Return the (X, Y) coordinate for the center point of the cell that contains the specified text.  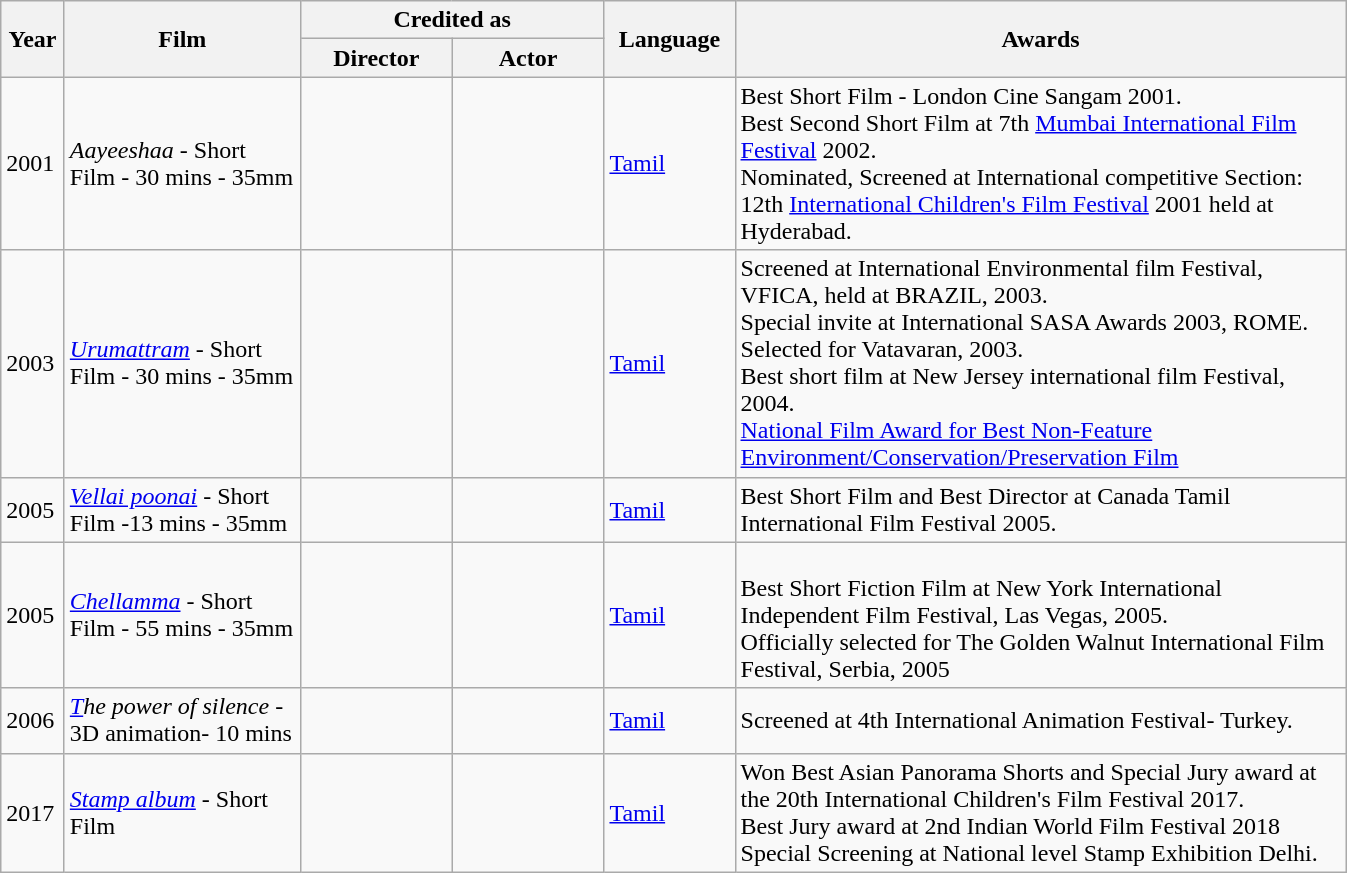
Best Short Film and Best Director at Canada Tamil International Film Festival 2005. (1040, 510)
Urumattram - Short Film - 30 mins - 35mm (182, 364)
Stamp album - Short Film (182, 812)
Screened at 4th International Animation Festival- Turkey. (1040, 720)
Year (33, 39)
Director (376, 58)
Awards (1040, 39)
The power of silence - 3D animation- 10 mins (182, 720)
Language (670, 39)
Film (182, 39)
Actor (528, 58)
Aayeeshaa - Short Film - 30 mins - 35mm (182, 164)
Chellamma - Short Film - 55 mins - 35mm (182, 615)
2017 (33, 812)
2003 (33, 364)
2001 (33, 164)
Credited as (452, 20)
Vellai poonai - Short Film -13 mins - 35mm (182, 510)
2006 (33, 720)
